Extract the (X, Y) coordinate from the center of the cell holding the provided text.  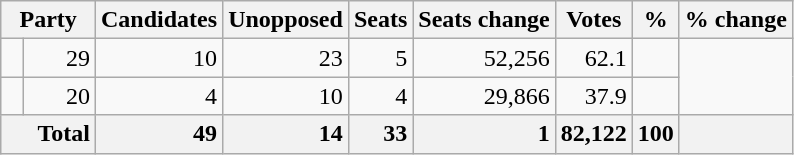
% (656, 20)
33 (380, 134)
5 (380, 58)
100 (656, 134)
23 (286, 58)
37.9 (594, 96)
1 (484, 134)
52,256 (484, 58)
Unopposed (286, 20)
82,122 (594, 134)
20 (59, 96)
Votes (594, 20)
Total (48, 134)
62.1 (594, 58)
Seats (380, 20)
29,866 (484, 96)
% change (736, 20)
29 (59, 58)
Seats change (484, 20)
49 (160, 134)
14 (286, 134)
Candidates (160, 20)
Party (48, 20)
